Identify which cell holds the provided text, then report its (x, y) central coordinate. 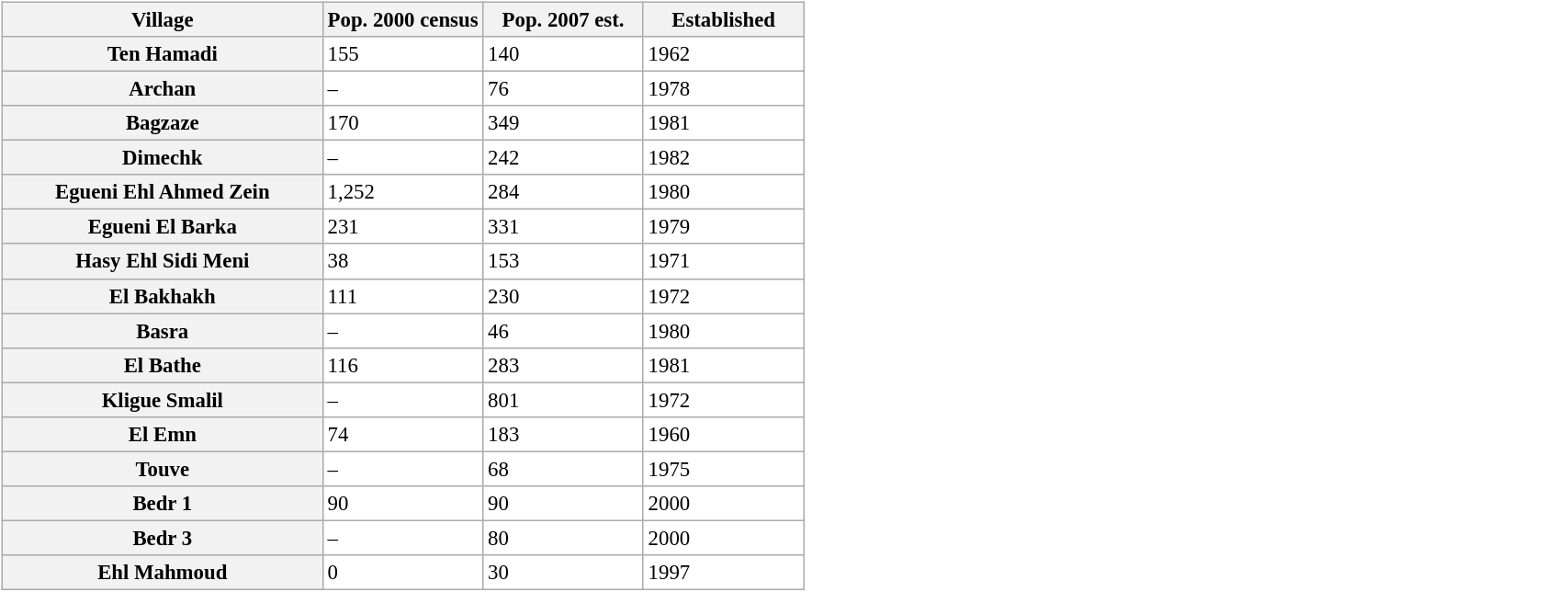
Bedr 1 (162, 504)
Pop. 2000 census (402, 19)
Ehl Mahmoud (162, 573)
Pop. 2007 est. (564, 19)
140 (564, 54)
1975 (724, 469)
111 (402, 296)
1971 (724, 262)
1962 (724, 54)
Basra (162, 331)
170 (402, 123)
1978 (724, 89)
Kligue Smalil (162, 400)
1997 (724, 573)
74 (402, 435)
1960 (724, 435)
183 (564, 435)
68 (564, 469)
El Bakhakh (162, 296)
0 (402, 573)
Dimechk (162, 158)
801 (564, 400)
Bedr 3 (162, 538)
Hasy Ehl Sidi Meni (162, 262)
38 (402, 262)
331 (564, 227)
283 (564, 365)
Egueni Ehl Ahmed Zein (162, 192)
46 (564, 331)
Bagzaze (162, 123)
80 (564, 538)
El Bathe (162, 365)
Village (162, 19)
242 (564, 158)
153 (564, 262)
Egueni El Barka (162, 227)
Ten Hamadi (162, 54)
230 (564, 296)
1,252 (402, 192)
231 (402, 227)
Touve (162, 469)
76 (564, 89)
1979 (724, 227)
155 (402, 54)
Archan (162, 89)
El Emn (162, 435)
30 (564, 573)
349 (564, 123)
284 (564, 192)
Established (724, 19)
1982 (724, 158)
116 (402, 365)
